Locate the cell with the specified text and output its [x, y] center coordinate. 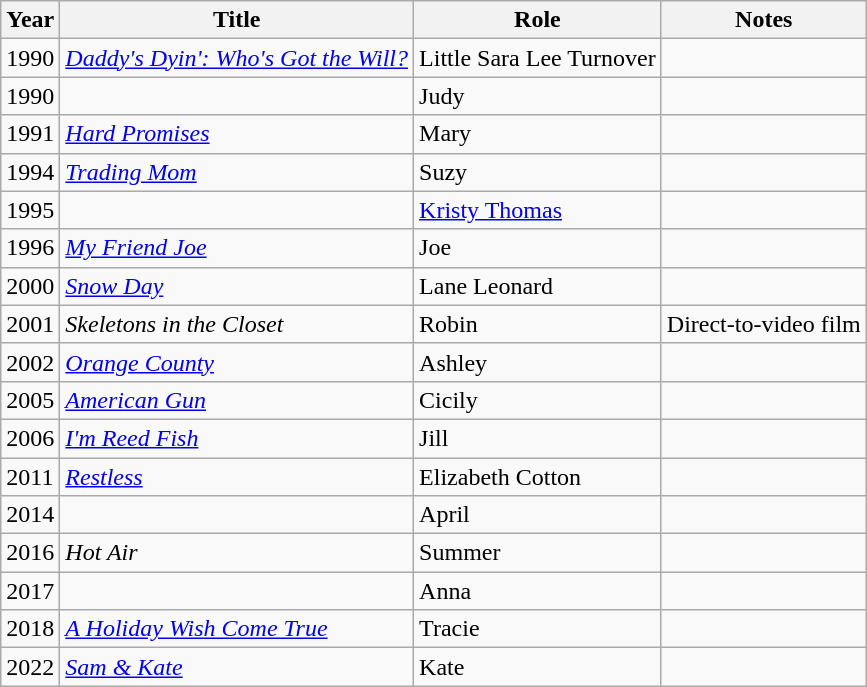
2018 [30, 629]
2001 [30, 324]
1991 [30, 134]
A Holiday Wish Come True [237, 629]
Kristy Thomas [538, 210]
Judy [538, 96]
Lane Leonard [538, 286]
Restless [237, 477]
Skeletons in the Closet [237, 324]
Robin [538, 324]
2017 [30, 591]
Hot Air [237, 553]
2014 [30, 515]
2011 [30, 477]
Little Sara Lee Turnover [538, 58]
Role [538, 20]
Jill [538, 438]
Anna [538, 591]
Trading Mom [237, 172]
American Gun [237, 400]
Joe [538, 248]
1995 [30, 210]
2006 [30, 438]
2016 [30, 553]
Direct-to-video film [764, 324]
Daddy's Dyin': Who's Got the Will? [237, 58]
Suzy [538, 172]
Notes [764, 20]
Year [30, 20]
I'm Reed Fish [237, 438]
2002 [30, 362]
2022 [30, 667]
My Friend Joe [237, 248]
Mary [538, 134]
2000 [30, 286]
Snow Day [237, 286]
Title [237, 20]
Sam & Kate [237, 667]
1996 [30, 248]
Orange County [237, 362]
Elizabeth Cotton [538, 477]
Summer [538, 553]
Ashley [538, 362]
April [538, 515]
Hard Promises [237, 134]
2005 [30, 400]
Kate [538, 667]
Cicily [538, 400]
Tracie [538, 629]
1994 [30, 172]
